Scan for the cell matching the given text and deliver its (x, y) coordinate at center. 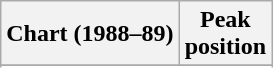
Chart (1988–89) (90, 34)
Peakposition (225, 34)
